Detect which cell encompasses the target text, then output its [X, Y] center coordinate. 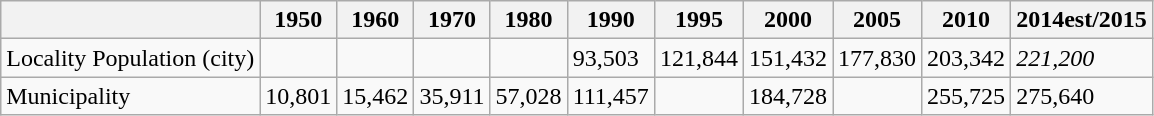
255,725 [966, 96]
Locality Population (city) [130, 58]
203,342 [966, 58]
2000 [788, 20]
121,844 [698, 58]
15,462 [376, 96]
1970 [452, 20]
275,640 [1082, 96]
1980 [528, 20]
2014est/2015 [1082, 20]
111,457 [610, 96]
177,830 [878, 58]
2005 [878, 20]
184,728 [788, 96]
1950 [298, 20]
1995 [698, 20]
1990 [610, 20]
2010 [966, 20]
1960 [376, 20]
151,432 [788, 58]
57,028 [528, 96]
35,911 [452, 96]
221,200 [1082, 58]
10,801 [298, 96]
93,503 [610, 58]
Municipality [130, 96]
